Return the [X, Y] coordinate for the center point of the cell that contains the specified text.  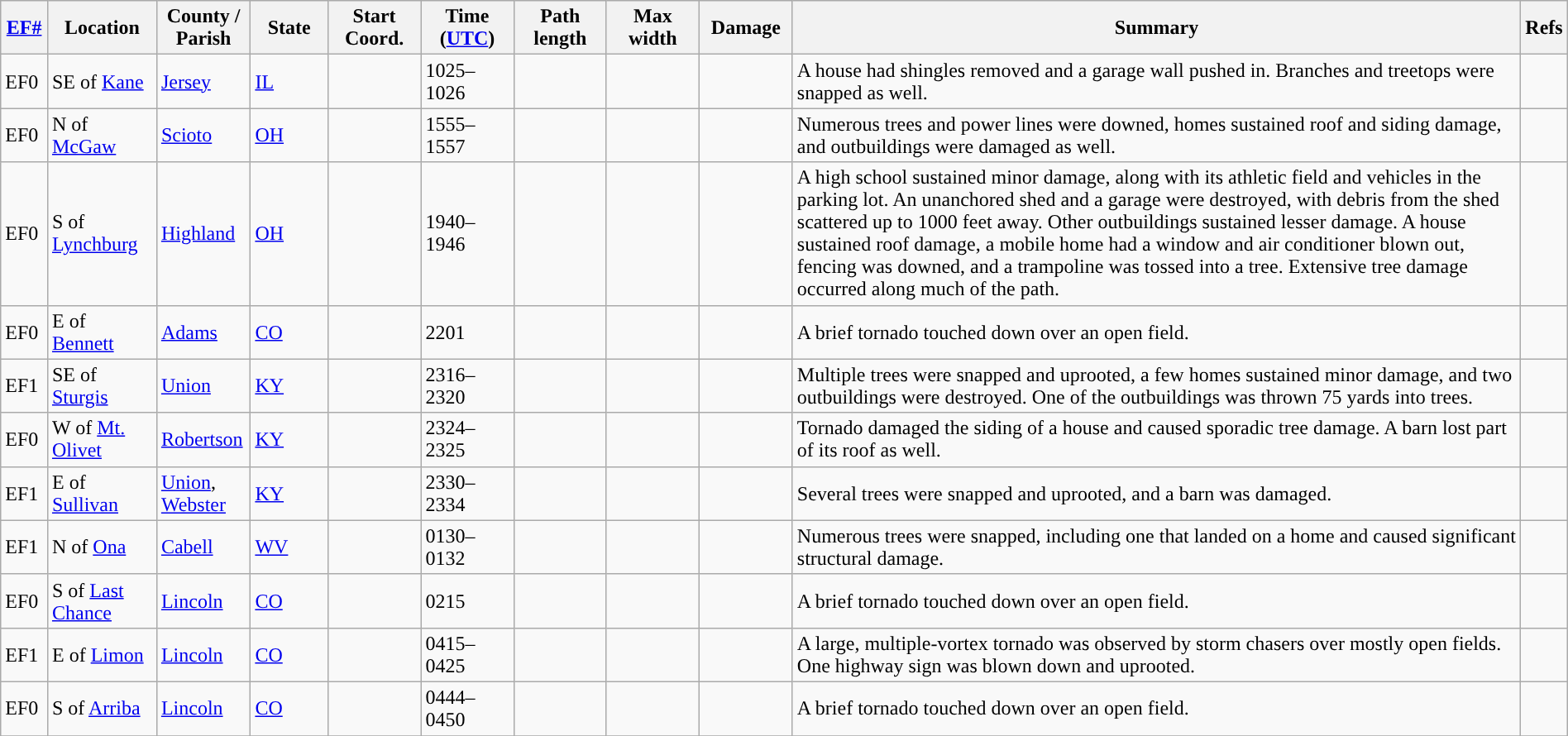
WV [289, 547]
S of Arriba [102, 708]
Cabell [203, 547]
S of Last Chance [102, 600]
2324–2325 [467, 440]
Several trees were snapped and uprooted, and a barn was damaged. [1156, 493]
Time (UTC) [467, 28]
SE of Kane [102, 81]
Summary [1156, 28]
County / Parish [203, 28]
2316–2320 [467, 385]
Damage [746, 28]
S of Lynchburg [102, 233]
Location [102, 28]
State [289, 28]
Jersey [203, 81]
Union, Webster [203, 493]
0415–0425 [467, 655]
SE of Sturgis [102, 385]
Max width [653, 28]
Path length [560, 28]
E of Sullivan [102, 493]
0130–0132 [467, 547]
1025–1026 [467, 81]
1940–1946 [467, 233]
EF# [25, 28]
0215 [467, 600]
N of Ona [102, 547]
IL [289, 81]
E of Limon [102, 655]
N of McGaw [102, 136]
Start Coord. [374, 28]
A large, multiple-vortex tornado was observed by storm chasers over mostly open fields. One highway sign was blown down and uprooted. [1156, 655]
Adams [203, 332]
Numerous trees were snapped, including one that landed on a home and caused significant structural damage. [1156, 547]
Numerous trees and power lines were downed, homes sustained roof and siding damage, and outbuildings were damaged as well. [1156, 136]
Robertson [203, 440]
2201 [467, 332]
Refs [1545, 28]
E of Bennett [102, 332]
W of Mt. Olivet [102, 440]
0444–0450 [467, 708]
Tornado damaged the siding of a house and caused sporadic tree damage. A barn lost part of its roof as well. [1156, 440]
Highland [203, 233]
1555–1557 [467, 136]
Union [203, 385]
A house had shingles removed and a garage wall pushed in. Branches and treetops were snapped as well. [1156, 81]
2330–2334 [467, 493]
Scioto [203, 136]
